Capture the cell that displays the provided text and extract its (X, Y) central coordinate. 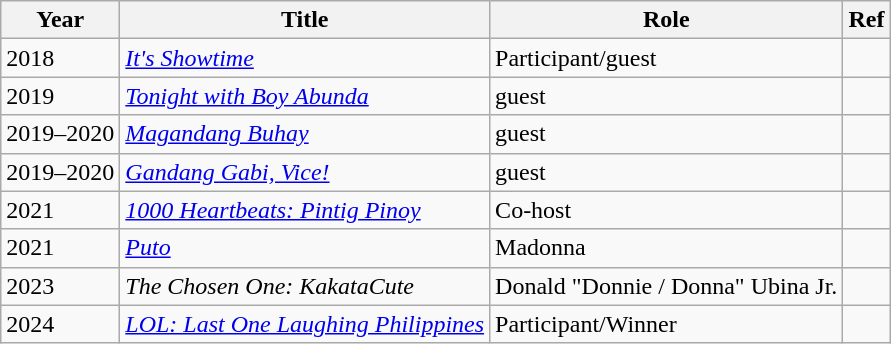
Year (60, 20)
LOL: Last One Laughing Philippines (305, 324)
Role (666, 20)
1000 Heartbeats: Pintig Pinoy (305, 210)
2019 (60, 96)
Madonna (666, 248)
2018 (60, 58)
2024 (60, 324)
Participant/Winner (666, 324)
Participant/guest (666, 58)
The Chosen One: KakataCute (305, 286)
Title (305, 20)
Tonight with Boy Abunda (305, 96)
Ref (866, 20)
Magandang Buhay (305, 134)
2023 (60, 286)
Donald "Donnie / Donna" Ubina Jr. (666, 286)
Co-host (666, 210)
Puto (305, 248)
It's Showtime (305, 58)
Gandang Gabi, Vice! (305, 172)
